Identify which cell holds the provided text, then report its [X, Y] central coordinate. 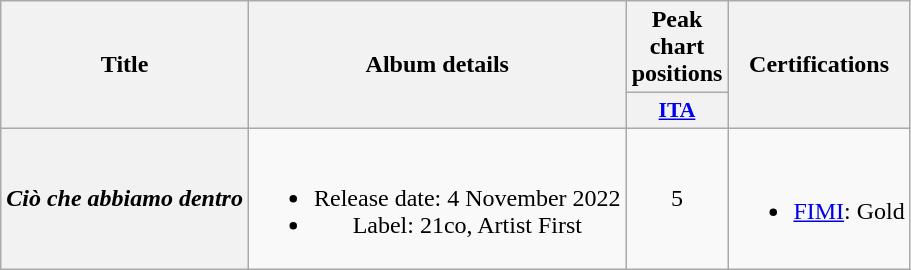
Peak chart positions [677, 47]
ITA [677, 111]
FIMI: Gold [819, 198]
Ciò che abbiamo dentro [125, 198]
Title [125, 65]
Certifications [819, 65]
5 [677, 198]
Album details [437, 65]
Release date: 4 November 2022Label: 21co, Artist First [437, 198]
